From the cell containing the given text, extract its center point as [X, Y] coordinate. 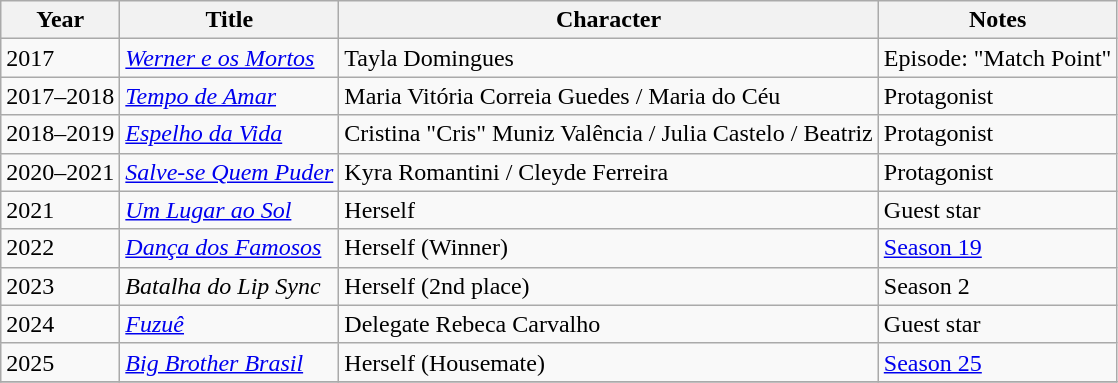
Cristina "Cris" Muniz Valência / Julia Castelo / Beatriz [608, 134]
2018–2019 [60, 134]
2024 [60, 324]
Espelho da Vida [230, 134]
Tempo de Amar [230, 96]
Notes [998, 20]
Season 19 [998, 248]
Character [608, 20]
Herself (2nd place) [608, 286]
Year [60, 20]
Title [230, 20]
2017 [60, 58]
2022 [60, 248]
Herself (Winner) [608, 248]
Um Lugar ao Sol [230, 210]
Werner e os Mortos [230, 58]
Salve-se Quem Puder [230, 172]
Fuzuê [230, 324]
2017–2018 [60, 96]
Herself (Housemate) [608, 362]
Batalha do Lip Sync [230, 286]
Delegate Rebeca Carvalho [608, 324]
Dança dos Famosos [230, 248]
Herself [608, 210]
2020–2021 [60, 172]
Episode: "Match Point" [998, 58]
Kyra Romantini / Cleyde Ferreira [608, 172]
Tayla Domingues [608, 58]
2025 [60, 362]
2023 [60, 286]
Season 2 [998, 286]
Maria Vitória Correia Guedes / Maria do Céu [608, 96]
Season 25 [998, 362]
2021 [60, 210]
Big Brother Brasil [230, 362]
